Detect which cell encompasses the target text, then output its (x, y) center coordinate. 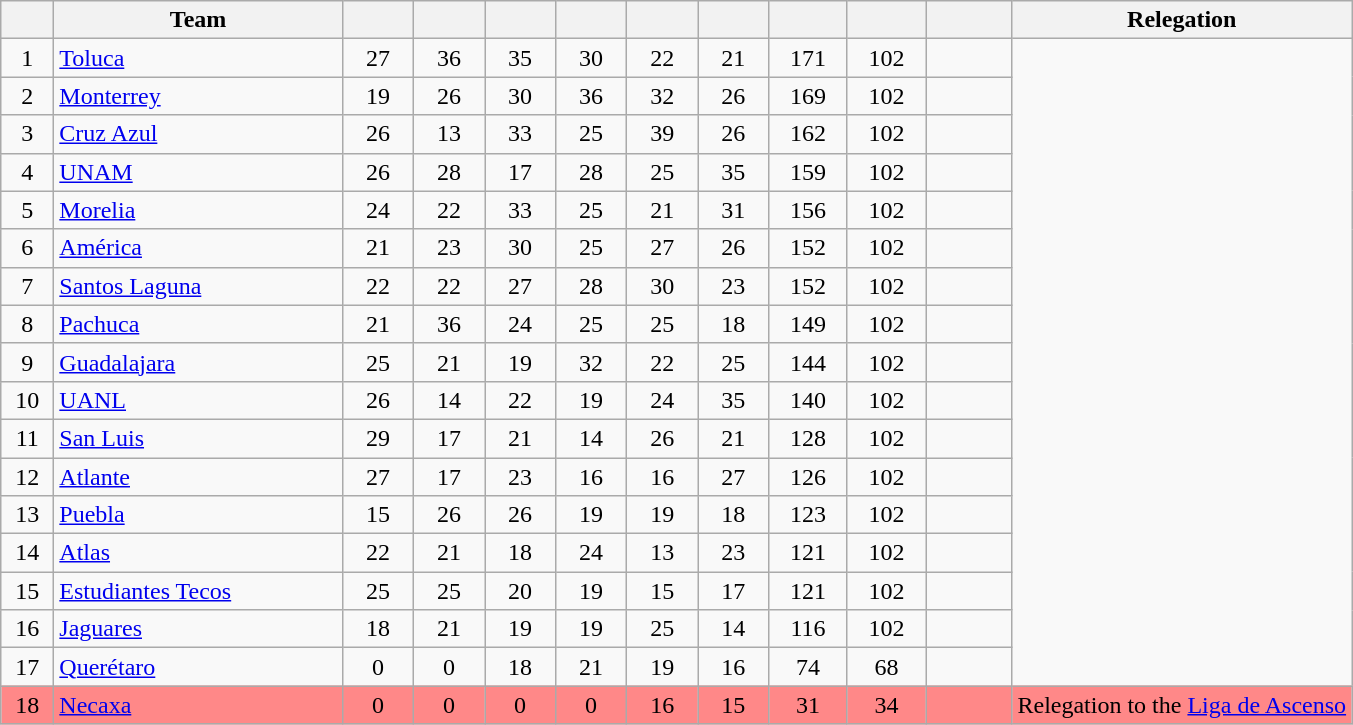
144 (808, 362)
10 (28, 400)
6 (28, 248)
Morelia (198, 210)
Necaxa (198, 705)
8 (28, 324)
159 (808, 172)
Jaguares (198, 629)
169 (808, 96)
Atlas (198, 553)
América (198, 248)
156 (808, 210)
7 (28, 286)
San Luis (198, 438)
128 (808, 438)
1 (28, 58)
Puebla (198, 515)
123 (808, 515)
140 (808, 400)
2 (28, 96)
3 (28, 134)
171 (808, 58)
Team (198, 20)
116 (808, 629)
Querétaro (198, 667)
12 (28, 477)
4 (28, 172)
Estudiantes Tecos (198, 591)
29 (378, 438)
149 (808, 324)
11 (28, 438)
Santos Laguna (198, 286)
Relegation (1182, 20)
68 (886, 667)
39 (662, 134)
Guadalajara (198, 362)
UANL (198, 400)
Relegation to the Liga de Ascenso (1182, 705)
UNAM (198, 172)
5 (28, 210)
162 (808, 134)
20 (520, 591)
Cruz Azul (198, 134)
Monterrey (198, 96)
126 (808, 477)
9 (28, 362)
34 (886, 705)
Toluca (198, 58)
Atlante (198, 477)
Pachuca (198, 324)
74 (808, 667)
